Capture the cell that displays the provided text and extract its [x, y] central coordinate. 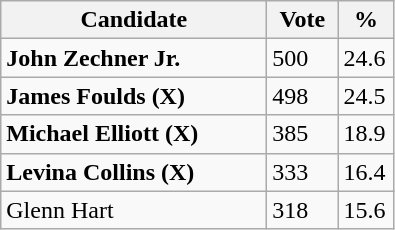
18.9 [366, 134]
Michael Elliott (X) [134, 134]
24.5 [366, 96]
385 [302, 134]
% [366, 20]
333 [302, 172]
Vote [302, 20]
24.6 [366, 58]
15.6 [366, 210]
Candidate [134, 20]
John Zechner Jr. [134, 58]
500 [302, 58]
Levina Collins (X) [134, 172]
16.4 [366, 172]
Glenn Hart [134, 210]
James Foulds (X) [134, 96]
318 [302, 210]
498 [302, 96]
